Provide the [x, y] coordinate of the cell's center where the given text is located.  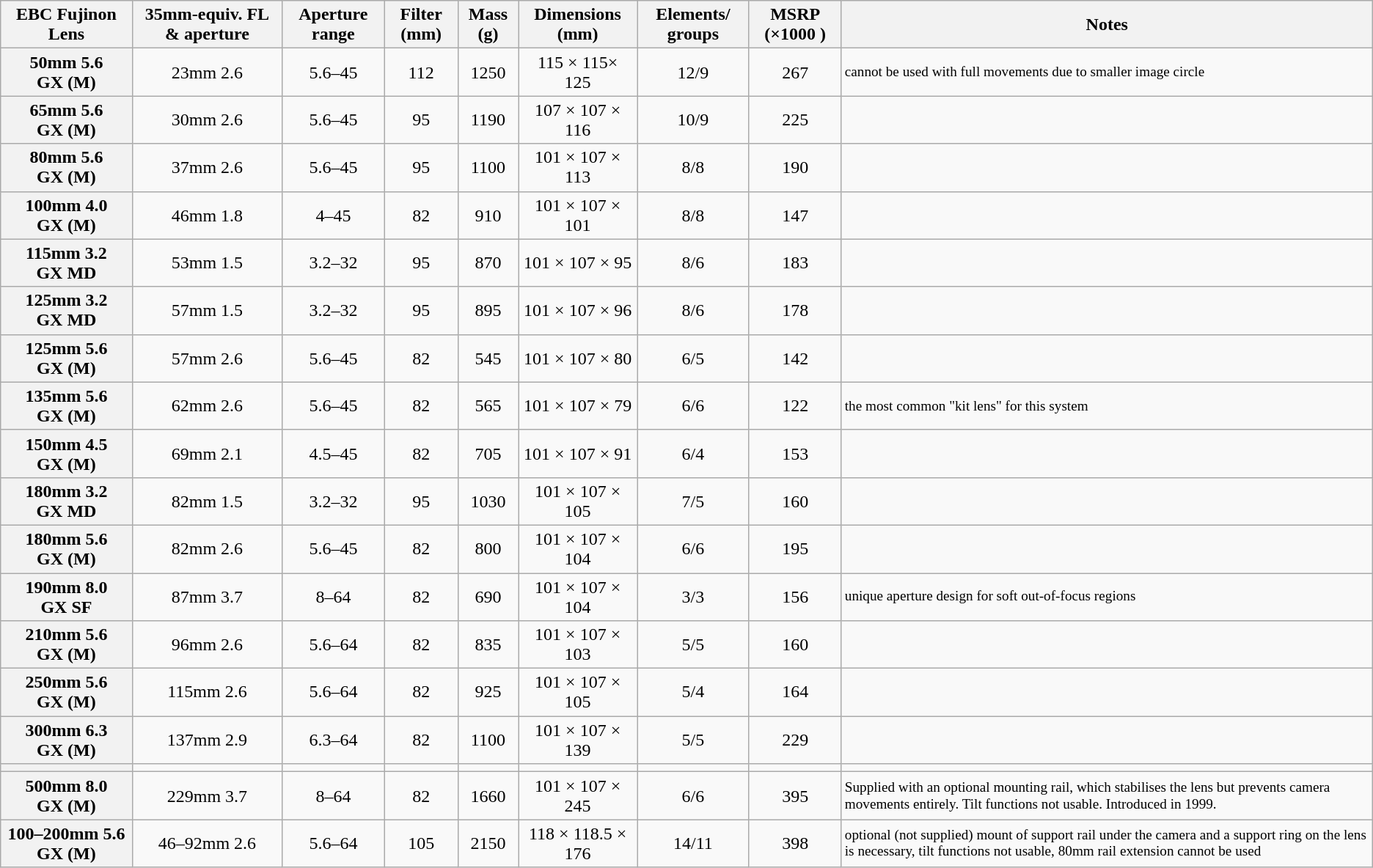
5/4 [693, 692]
101 × 107 × 95 [578, 262]
7/5 [693, 501]
101 × 107 × 245 [578, 796]
46–92mm 2.6 [207, 843]
Mass (g) [488, 25]
Aperture range [333, 25]
80mm 5.6 GX (M) [66, 167]
229mm 3.7 [207, 796]
2150 [488, 843]
398 [795, 843]
53mm 1.5 [207, 262]
250mm 5.6 GX (M) [66, 692]
156 [795, 597]
565 [488, 406]
the most common "kit lens" for this system [1107, 406]
195 [795, 548]
3/3 [693, 597]
87mm 3.7 [207, 597]
870 [488, 262]
14/11 [693, 843]
112 [421, 72]
101 × 107 × 80 [578, 358]
225 [795, 120]
1250 [488, 72]
12/9 [693, 72]
30mm 2.6 [207, 120]
6/4 [693, 453]
164 [795, 692]
835 [488, 645]
142 [795, 358]
137mm 2.9 [207, 740]
unique aperture design for soft out-of-focus regions [1107, 597]
125mm 3.2 GX MD [66, 311]
153 [795, 453]
800 [488, 548]
135mm 5.6 GX (M) [66, 406]
Notes [1107, 25]
395 [795, 796]
65mm 5.6 GX (M) [66, 120]
57mm 1.5 [207, 311]
122 [795, 406]
101 × 107 × 139 [578, 740]
10/9 [693, 120]
50mm 5.6 GX (M) [66, 72]
101 × 107 × 101 [578, 216]
101 × 107 × 96 [578, 311]
MSRP (×1000 ) [795, 25]
147 [795, 216]
101 × 107 × 103 [578, 645]
105 [421, 843]
545 [488, 358]
125mm 5.6 GX (M) [66, 358]
4–45 [333, 216]
23mm 2.6 [207, 72]
210mm 5.6 GX (M) [66, 645]
115mm 3.2 GX MD [66, 262]
cannot be used with full movements due to smaller image circle [1107, 72]
Elements/ groups [693, 25]
115mm 2.6 [207, 692]
101 × 107 × 79 [578, 406]
150mm 4.5 GX (M) [66, 453]
100–200mm 5.6 GX (M) [66, 843]
Filter (mm) [421, 25]
107 × 107 × 116 [578, 120]
1030 [488, 501]
96mm 2.6 [207, 645]
229 [795, 740]
115 × 115× 125 [578, 72]
46mm 1.8 [207, 216]
4.5–45 [333, 453]
35mm-equiv. FL & aperture [207, 25]
178 [795, 311]
910 [488, 216]
101 × 107 × 113 [578, 167]
62mm 2.6 [207, 406]
100mm 4.0 GX (M) [66, 216]
37mm 2.6 [207, 167]
6/5 [693, 358]
6.3–64 [333, 740]
895 [488, 311]
183 [795, 262]
1190 [488, 120]
300mm 6.3 GX (M) [66, 740]
69mm 2.1 [207, 453]
57mm 2.6 [207, 358]
180mm 5.6 GX (M) [66, 548]
180mm 3.2 GX MD [66, 501]
82mm 2.6 [207, 548]
1660 [488, 796]
500mm 8.0 GX (M) [66, 796]
82mm 1.5 [207, 501]
118 × 118.5 × 176 [578, 843]
190 [795, 167]
690 [488, 597]
267 [795, 72]
Dimensions (mm) [578, 25]
925 [488, 692]
190mm 8.0 GX SF [66, 597]
EBC Fujinon Lens [66, 25]
101 × 107 × 91 [578, 453]
705 [488, 453]
